Detect which cell encompasses the target text, then output its (X, Y) center coordinate. 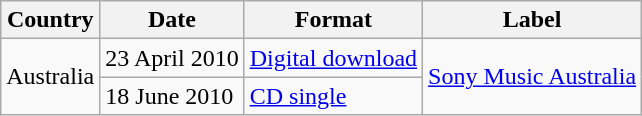
Digital download (333, 58)
Label (532, 20)
23 April 2010 (172, 58)
18 June 2010 (172, 96)
Country (50, 20)
Format (333, 20)
Sony Music Australia (532, 77)
CD single (333, 96)
Date (172, 20)
Australia (50, 77)
